Return the [X, Y] coordinate for the center point of the cell that contains the specified text.  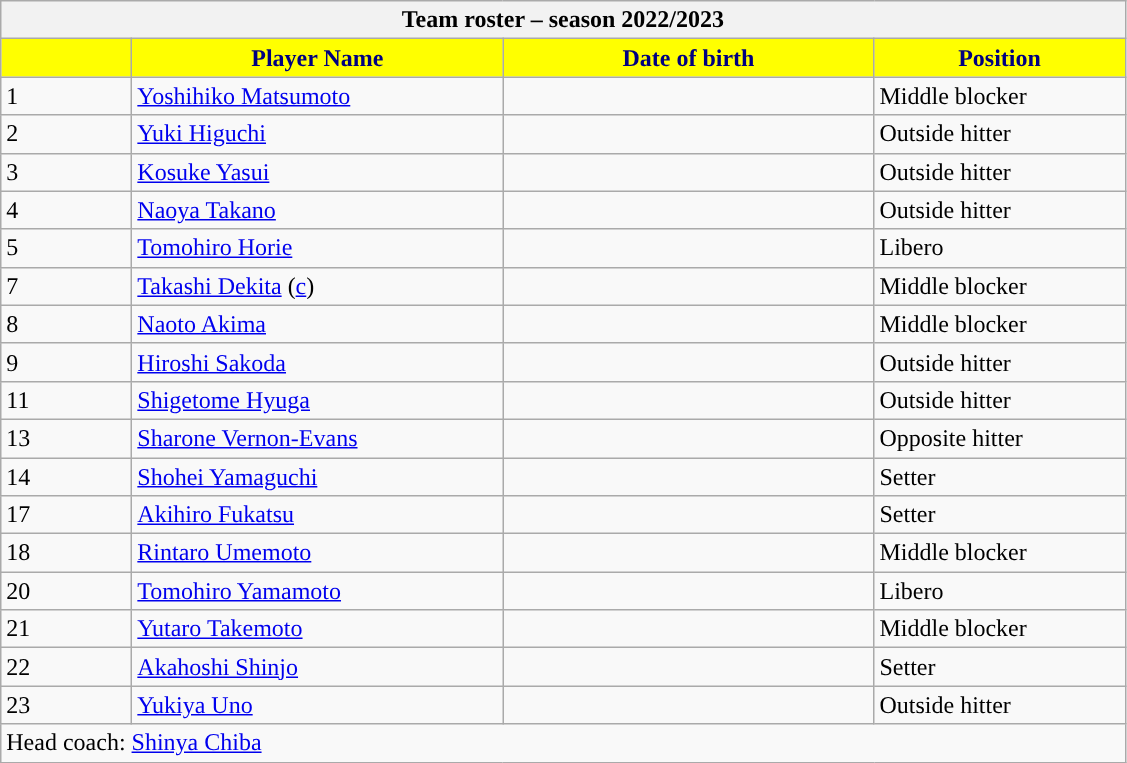
17 [66, 515]
13 [66, 438]
Yuki Higuchi [318, 134]
Takashi Dekita (c) [318, 286]
Date of birth [688, 58]
Shigetome Hyuga [318, 400]
8 [66, 324]
Head coach: Shinya Chiba [563, 743]
Naoto Akima [318, 324]
1 [66, 96]
Team roster – season 2022/2023 [563, 20]
3 [66, 172]
18 [66, 553]
Yoshihiko Matsumoto [318, 96]
9 [66, 362]
14 [66, 477]
5 [66, 248]
Yutaro Takemoto [318, 629]
Rintaro Umemoto [318, 553]
Shohei Yamaguchi [318, 477]
21 [66, 629]
Akihiro Fukatsu [318, 515]
Player Name [318, 58]
2 [66, 134]
23 [66, 705]
20 [66, 591]
Opposite hitter [1000, 438]
Akahoshi Shinjo [318, 667]
7 [66, 286]
Kosuke Yasui [318, 172]
11 [66, 400]
Position [1000, 58]
Tomohiro Yamamoto [318, 591]
Hiroshi Sakoda [318, 362]
Naoya Takano [318, 210]
22 [66, 667]
Yukiya Uno [318, 705]
Tomohiro Horie [318, 248]
Sharone Vernon-Evans [318, 438]
4 [66, 210]
